From the cell containing the given text, extract its center point as (X, Y) coordinate. 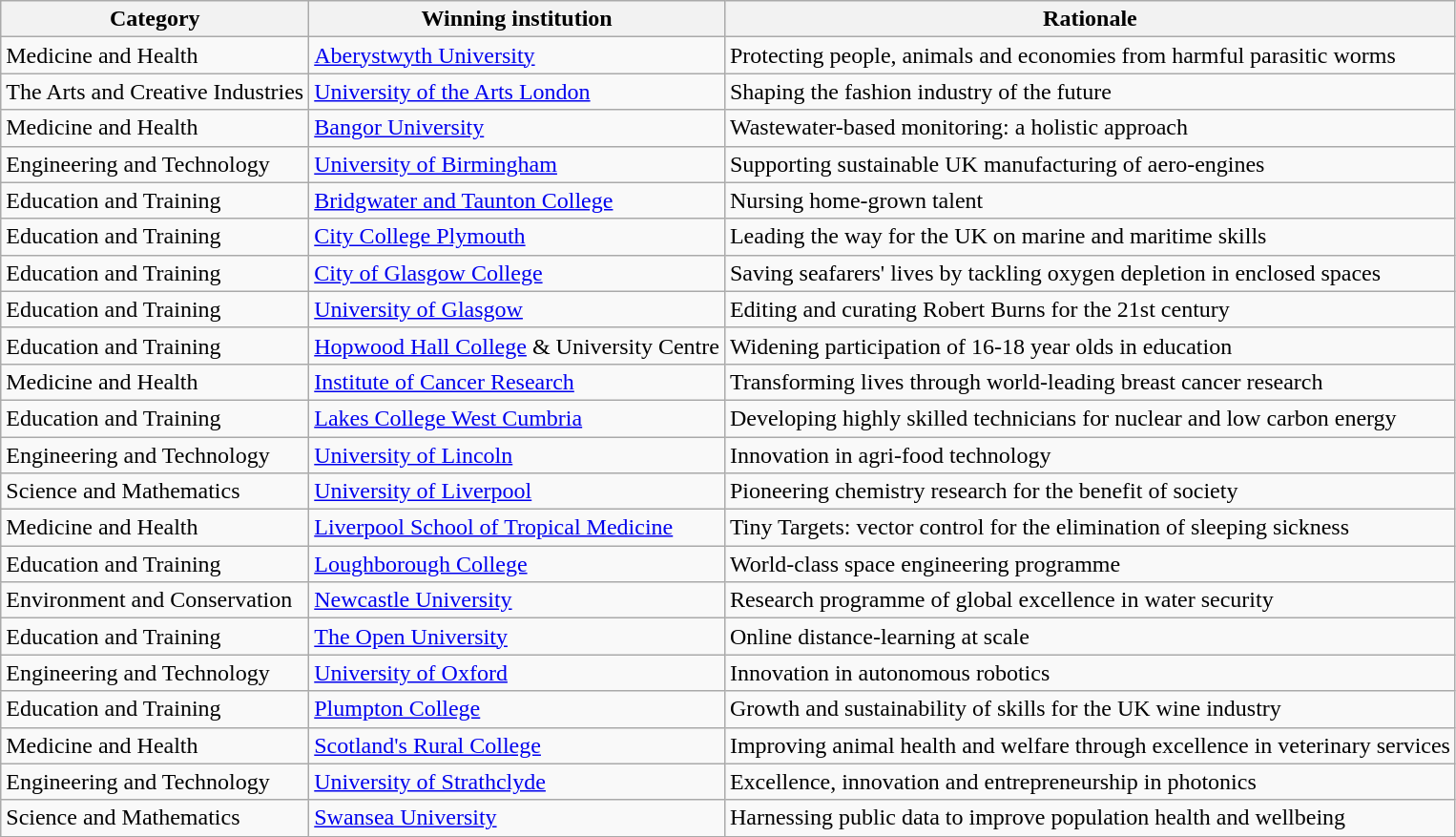
Rationale (1090, 19)
World-class space engineering programme (1090, 564)
Wastewater-based monitoring: a holistic approach (1090, 128)
University of the Arts London (517, 92)
City of Glasgow College (517, 273)
Plumpton College (517, 709)
Environment and Conservation (155, 600)
The Arts and Creative Industries (155, 92)
The Open University (517, 637)
Supporting sustainable UK manufacturing of aero-engines (1090, 164)
Bangor University (517, 128)
Innovation in autonomous robotics (1090, 673)
Saving seafarers' lives by tackling oxygen depletion in enclosed spaces (1090, 273)
Newcastle University (517, 600)
Improving animal health and welfare through excellence in veterinary services (1090, 745)
Scotland's Rural College (517, 745)
Innovation in agri-food technology (1090, 455)
Excellence, innovation and entrepreneurship in photonics (1090, 782)
Nursing home-grown talent (1090, 200)
Tiny Targets: vector control for the elimination of sleeping sickness (1090, 528)
Transforming lives through world-leading breast cancer research (1090, 382)
University of Oxford (517, 673)
Category (155, 19)
Aberystwyth University (517, 55)
Research programme of global excellence in water security (1090, 600)
Online distance-learning at scale (1090, 637)
Bridgwater and Taunton College (517, 200)
University of Liverpool (517, 492)
Institute of Cancer Research (517, 382)
City College Plymouth (517, 237)
Leading the way for the UK on marine and maritime skills (1090, 237)
Editing and curating Robert Burns for the 21st century (1090, 309)
Liverpool School of Tropical Medicine (517, 528)
University of Birmingham (517, 164)
Widening participation of 16-18 year olds in education (1090, 345)
University of Lincoln (517, 455)
Harnessing public data to improve population health and wellbeing (1090, 818)
Developing highly skilled technicians for nuclear and low carbon energy (1090, 418)
Loughborough College (517, 564)
Lakes College West Cumbria (517, 418)
Swansea University (517, 818)
Winning institution (517, 19)
University of Glasgow (517, 309)
Growth and sustainability of skills for the UK wine industry (1090, 709)
University of Strathclyde (517, 782)
Shaping the fashion industry of the future (1090, 92)
Hopwood Hall College & University Centre (517, 345)
Pioneering chemistry research for the benefit of society (1090, 492)
Protecting people, animals and economies from harmful parasitic worms (1090, 55)
